Extract the (x, y) coordinate from the center of the cell holding the provided text.  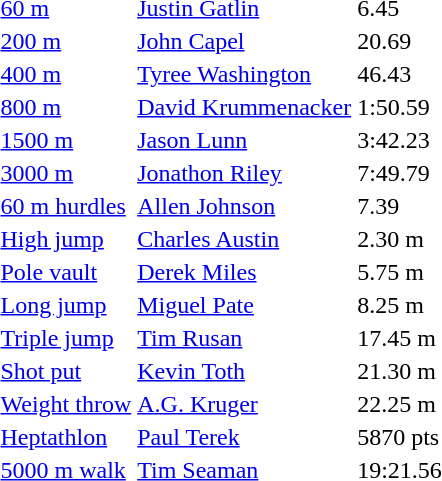
Paul Terek (244, 437)
Jason Lunn (244, 140)
Derek Miles (244, 272)
Tyree Washington (244, 74)
Kevin Toth (244, 371)
John Capel (244, 41)
Charles Austin (244, 239)
A.G. Kruger (244, 404)
Jonathon Riley (244, 173)
Allen Johnson (244, 206)
Miguel Pate (244, 305)
Tim Rusan (244, 338)
David Krummenacker (244, 107)
